Identify which cell holds the provided text, then report its [X, Y] central coordinate. 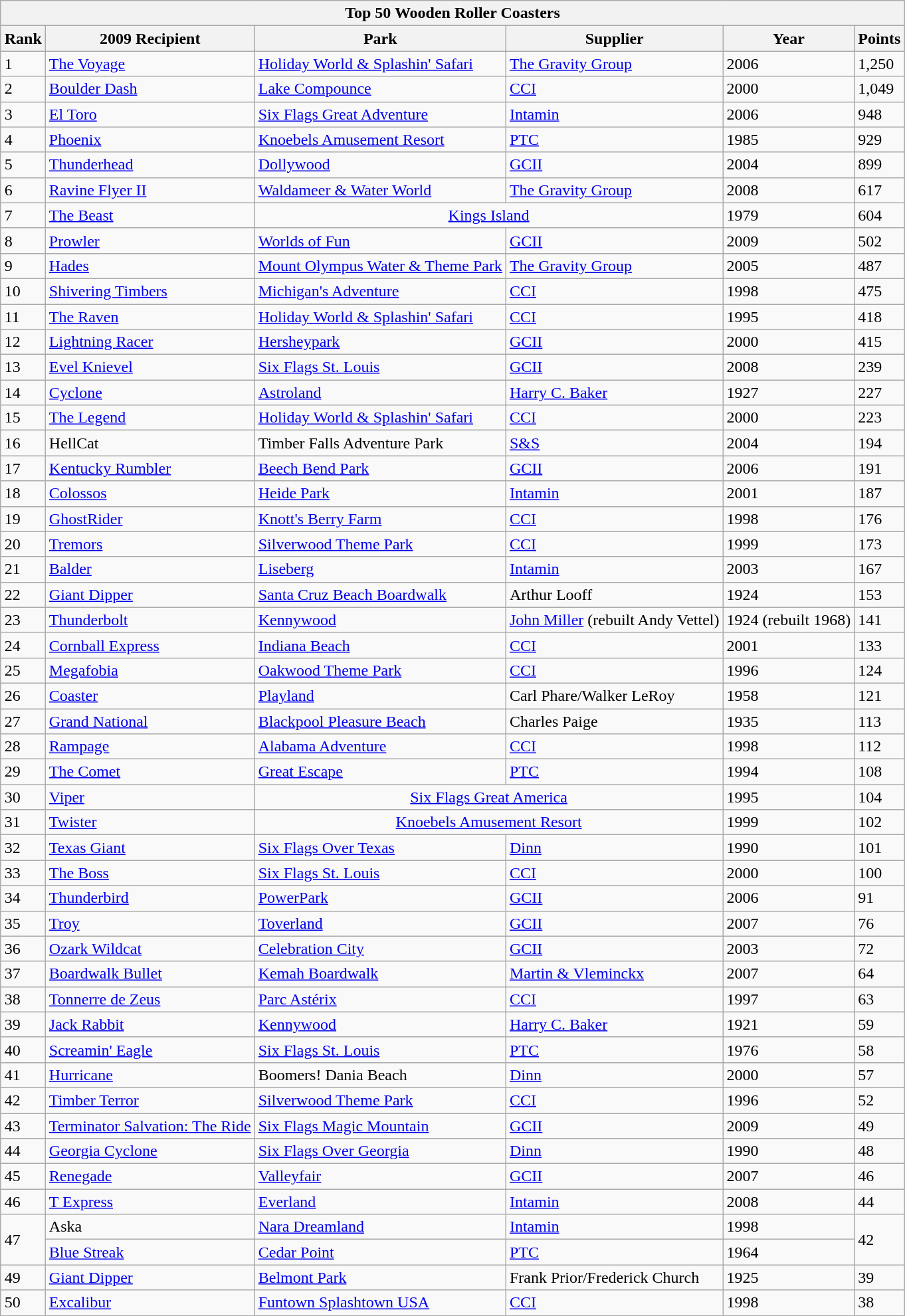
Blackpool Pleasure Beach [380, 721]
Hades [150, 266]
Alabama Adventure [380, 747]
Celebration City [380, 949]
487 [880, 266]
18 [23, 494]
Lake Compounce [380, 89]
32 [23, 848]
37 [23, 974]
52 [880, 1100]
PowerPark [380, 898]
Renegade [150, 1176]
29 [23, 772]
Points [880, 39]
Carl Phare/Walker LeRoy [614, 696]
187 [880, 494]
Cedar Point [380, 1252]
Santa Cruz Beach Boardwalk [380, 595]
15 [23, 418]
899 [880, 165]
176 [880, 519]
Oakwood Theme Park [380, 670]
3 [23, 114]
Thunderbird [150, 898]
617 [880, 190]
13 [23, 367]
Kings Island [489, 215]
Parc Astérix [380, 999]
34 [23, 898]
153 [880, 595]
167 [880, 569]
T Express [150, 1202]
Megafobia [150, 670]
1,049 [880, 89]
104 [880, 797]
121 [880, 696]
Hurricane [150, 1075]
Liseberg [380, 569]
57 [880, 1075]
Twister [150, 822]
Frank Prior/Frederick Church [614, 1277]
Waldameer & Water World [380, 190]
27 [23, 721]
21 [23, 569]
Blue Streak [150, 1252]
Georgia Cyclone [150, 1151]
141 [880, 620]
Rank [23, 39]
S&S [614, 443]
Ozark Wildcat [150, 949]
Michigan's Adventure [380, 291]
Knott's Berry Farm [380, 519]
Texas Giant [150, 848]
Mount Olympus Water & Theme Park [380, 266]
1927 [789, 393]
11 [23, 317]
2005 [789, 266]
Colossos [150, 494]
The Beast [150, 215]
Jack Rabbit [150, 1024]
418 [880, 317]
227 [880, 393]
Rampage [150, 747]
Troy [150, 923]
4 [23, 140]
124 [880, 670]
Tremors [150, 544]
Valleyfair [380, 1176]
1994 [789, 772]
24 [23, 645]
1925 [789, 1277]
Great Escape [380, 772]
1,250 [880, 64]
91 [880, 898]
Evel Knievel [150, 367]
Shivering Timbers [150, 291]
Funtown Splashtown USA [380, 1303]
1964 [789, 1252]
Nara Dreamland [380, 1227]
John Miller (rebuilt Andy Vettel) [614, 620]
22 [23, 595]
Charles Paige [614, 721]
133 [880, 645]
El Toro [150, 114]
50 [23, 1303]
112 [880, 747]
The Legend [150, 418]
1924 (rebuilt 1968) [789, 620]
Park [380, 39]
25 [23, 670]
Toverland [380, 923]
Martin & Vleminckx [614, 974]
1997 [789, 999]
The Boss [150, 873]
31 [23, 822]
Six Flags Over Georgia [380, 1151]
1985 [789, 140]
502 [880, 240]
475 [880, 291]
Playland [380, 696]
1924 [789, 595]
Phoenix [150, 140]
Kentucky Rumbler [150, 468]
Top 50 Wooden Roller Coasters [452, 13]
Lightning Racer [150, 342]
Six Flags Great Adventure [380, 114]
Beech Bend Park [380, 468]
26 [23, 696]
19 [23, 519]
Heide Park [380, 494]
Tonnerre de Zeus [150, 999]
Kemah Boardwalk [380, 974]
Hersheypark [380, 342]
16 [23, 443]
8 [23, 240]
72 [880, 949]
2009 Recipient [150, 39]
63 [880, 999]
Timber Terror [150, 1100]
604 [880, 215]
76 [880, 923]
Six Flags Great America [489, 797]
30 [23, 797]
Boomers! Dania Beach [380, 1075]
Screamin' Eagle [150, 1050]
Six Flags Magic Mountain [380, 1126]
36 [23, 949]
415 [880, 342]
Thunderhead [150, 165]
191 [880, 468]
1958 [789, 696]
2 [23, 89]
Belmont Park [380, 1277]
Year [789, 39]
43 [23, 1126]
Cyclone [150, 393]
Indiana Beach [380, 645]
GhostRider [150, 519]
45 [23, 1176]
6 [23, 190]
Coaster [150, 696]
17 [23, 468]
194 [880, 443]
223 [880, 418]
35 [23, 923]
173 [880, 544]
102 [880, 822]
HellCat [150, 443]
239 [880, 367]
Timber Falls Adventure Park [380, 443]
5 [23, 165]
Cornball Express [150, 645]
28 [23, 747]
64 [880, 974]
Grand National [150, 721]
10 [23, 291]
Terminator Salvation: The Ride [150, 1126]
Supplier [614, 39]
101 [880, 848]
Boardwalk Bullet [150, 974]
20 [23, 544]
23 [23, 620]
12 [23, 342]
9 [23, 266]
Worlds of Fun [380, 240]
Balder [150, 569]
Viper [150, 797]
Boulder Dash [150, 89]
113 [880, 721]
Ravine Flyer II [150, 190]
40 [23, 1050]
Arthur Looff [614, 595]
41 [23, 1075]
100 [880, 873]
948 [880, 114]
1 [23, 64]
1921 [789, 1024]
Astroland [380, 393]
929 [880, 140]
Prowler [150, 240]
Excalibur [150, 1303]
The Raven [150, 317]
108 [880, 772]
14 [23, 393]
1976 [789, 1050]
1935 [789, 721]
Six Flags Over Texas [380, 848]
59 [880, 1024]
7 [23, 215]
33 [23, 873]
47 [23, 1240]
58 [880, 1050]
Everland [380, 1202]
The Comet [150, 772]
Aska [150, 1227]
Thunderbolt [150, 620]
The Voyage [150, 64]
1979 [789, 215]
48 [880, 1151]
Dollywood [380, 165]
